From the cell containing the given text, extract its center point as (X, Y) coordinate. 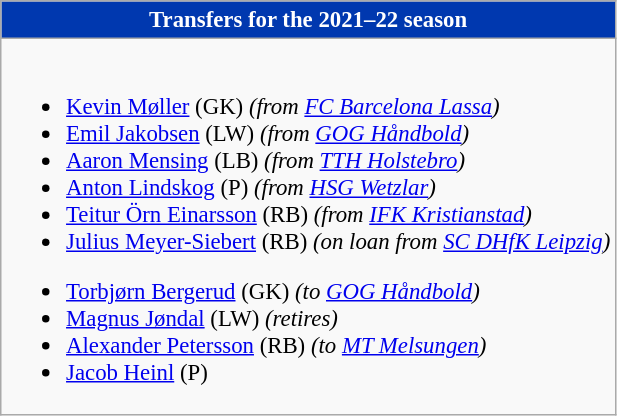
Transfers for the 2021–22 season (308, 20)
